Locate the cell with the specified text and output its [X, Y] center coordinate. 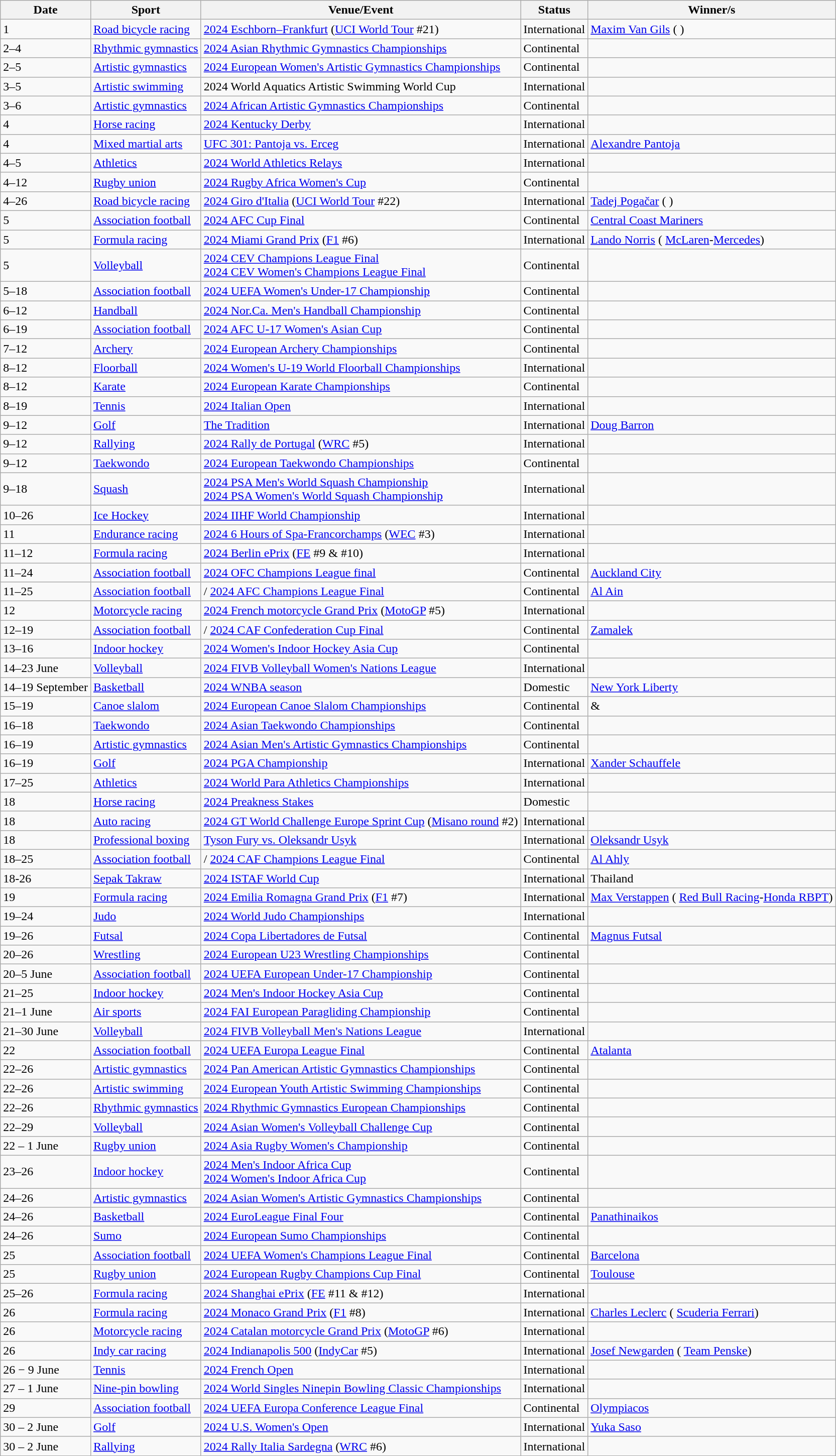
2024 European Sumo Championships [361, 1236]
12 [46, 611]
Futsal [146, 936]
2024 World Athletics Relays [361, 163]
Indy car racing [146, 1351]
29 [46, 1408]
2024 Asia Rugby Women's Championship [361, 1146]
Charles Leclerc ( Scuderia Ferrari) [712, 1312]
Karate [146, 387]
UFC 301: Pantoja vs. Erceg [361, 144]
4–12 [46, 182]
2024 Asian Women's Artistic Gymnastics Championships [361, 1198]
Thailand [712, 878]
2024 Emilia Romagna Grand Prix (F1 #7) [361, 898]
Al Ain [712, 592]
2024 Men's Indoor Hockey Asia Cup [361, 993]
2024 World Singles Ninepin Bowling Classic Championships [361, 1389]
2024 Rugby Africa Women's Cup [361, 182]
Archery [146, 349]
Tadej Pogačar ( ) [712, 201]
Olympiacos [712, 1408]
14–23 June [46, 668]
2024 Kentucky Derby [361, 125]
2024 Miami Grand Prix (F1 #6) [361, 240]
Toulouse [712, 1274]
2024 EuroLeague Final Four [361, 1217]
2024 FAI European Paragliding Championship [361, 1012]
2024 Catalan motorcycle Grand Prix (MotoGP #6) [361, 1331]
6–12 [46, 310]
2024 European Karate Championships [361, 387]
2024 Rally de Portugal (WRC #5) [361, 444]
11 [46, 534]
Atalanta [712, 1050]
Squash [146, 489]
2024 FIVB Volleyball Men's Nations League [361, 1031]
Auckland City [712, 572]
2024 UEFA Europa League Final [361, 1050]
Professional boxing [146, 840]
Al Ahly [712, 859]
Lando Norris ( McLaren-Mercedes) [712, 240]
2024 French Open [361, 1370]
Date [46, 10]
2024 U.S. Women's Open [361, 1427]
14–19 September [46, 687]
Panathinaikos [712, 1217]
20–5 June [46, 974]
22 [46, 1050]
2024 UEFA Europa Conference League Final [361, 1408]
11–24 [46, 572]
2024 African Artistic Gymnastics Championships [361, 105]
18-26 [46, 878]
19 [46, 898]
2024 UEFA Women's Champions League Final [361, 1255]
6–19 [46, 329]
Alexandre Pantoja [712, 144]
11–12 [46, 553]
2024 Asian Rhythmic Gymnastics Championships [361, 48]
Magnus Futsal [712, 936]
2024 PSA Men's World Squash Championship 2024 PSA Women's World Squash Championship [361, 489]
5–18 [46, 291]
Auto racing [146, 821]
2024 Berlin ePrix (FE #9 & #10) [361, 553]
Wrestling [146, 955]
2024 European U23 Wrestling Championships [361, 955]
2024 Rhythmic Gymnastics European Championships [361, 1107]
Doug Barron [712, 425]
2024 Italian Open [361, 406]
Max Verstappen ( Red Bull Racing-Honda RBPT) [712, 898]
Sport [146, 10]
2024 AFC Cup Final [361, 220]
Barcelona [712, 1255]
Xander Schauffele [712, 763]
17–25 [46, 782]
2024 GT World Challenge Europe Sprint Cup (Misano round #2) [361, 821]
12–19 [46, 630]
Josef Newgarden ( Team Penske) [712, 1351]
19–24 [46, 917]
2024 European Women's Artistic Gymnastics Championships [361, 67]
2024 Asian Men's Artistic Gymnastics Championships [361, 744]
10–26 [46, 515]
Endurance racing [146, 534]
2024 Monaco Grand Prix (F1 #8) [361, 1312]
2024 Rally Italia Sardegna (WRC #6) [361, 1446]
2024 IIHF World Championship [361, 515]
21–25 [46, 993]
2024 French motorcycle Grand Prix (MotoGP #5) [361, 611]
22–29 [46, 1127]
2024 Shanghai ePrix (FE #11 & #12) [361, 1293]
Handball [146, 310]
/ 2024 AFC Champions League Final [361, 592]
/ 2024 CAF Confederation Cup Final [361, 630]
2024 AFC U-17 Women's Asian Cup [361, 329]
15–19 [46, 706]
2024 European Youth Artistic Swimming Championships [361, 1088]
2024 European Canoe Slalom Championships [361, 706]
26 − 9 June [46, 1370]
Status [554, 10]
2024 6 Hours of Spa-Francorchamps (WEC #3) [361, 534]
21–1 June [46, 1012]
2024 World Judo Championships [361, 917]
Ice Hockey [146, 515]
7–12 [46, 349]
2024 UEFA Women's Under-17 Championship [361, 291]
2024 European Taekwondo Championships [361, 463]
New York Liberty [712, 687]
2–5 [46, 67]
2024 Giro d'Italia (UCI World Tour #22) [361, 201]
9–18 [46, 489]
Judo [146, 917]
16–18 [46, 725]
2024 Preakness Stakes [361, 802]
2024 UEFA European Under-17 Championship [361, 974]
4–26 [46, 201]
25–26 [46, 1293]
22 – 1 June [46, 1146]
Zamalek [712, 630]
Central Coast Mariners [712, 220]
Nine-pin bowling [146, 1389]
Canoe slalom [146, 706]
2024 FIVB Volleyball Women's Nations League [361, 668]
2024 European Archery Championships [361, 349]
19–26 [46, 936]
Winner/s [712, 10]
2–4 [46, 48]
& [712, 706]
2024 World Aquatics Artistic Swimming World Cup [361, 86]
Sepak Takraw [146, 878]
2024 Asian Women's Volleyball Challenge Cup [361, 1127]
Venue/Event [361, 10]
3–6 [46, 105]
Floorball [146, 368]
3–5 [46, 86]
18–25 [46, 859]
2024 Men's Indoor Africa Cup 2024 Women's Indoor Africa Cup [361, 1171]
2024 WNBA season [361, 687]
2024 Pan American Artistic Gymnastics Championships [361, 1069]
Air sports [146, 1012]
Sumo [146, 1236]
2024 Asian Taekwondo Championships [361, 725]
2024 Women's U-19 World Floorball Championships [361, 368]
/ 2024 CAF Champions League Final [361, 859]
2024 World Para Athletics Championships [361, 782]
The Tradition [361, 425]
8–19 [46, 406]
2024 Eschborn–Frankfurt (UCI World Tour #21) [361, 29]
1 [46, 29]
2024 PGA Championship [361, 763]
4–5 [46, 163]
20–26 [46, 955]
2024 Indianapolis 500 (IndyCar #5) [361, 1351]
Oleksandr Usyk [712, 840]
Yuka Saso [712, 1427]
Mixed martial arts [146, 144]
13–16 [46, 649]
2024 Women's Indoor Hockey Asia Cup [361, 649]
21–30 June [46, 1031]
2024 Nor.Ca. Men's Handball Championship [361, 310]
2024 European Rugby Champions Cup Final [361, 1274]
2024 Copa Libertadores de Futsal [361, 936]
Maxim Van Gils ( ) [712, 29]
2024 ISTAF World Cup [361, 878]
2024 OFC Champions League final [361, 572]
23–26 [46, 1171]
2024 CEV Champions League Final 2024 CEV Women's Champions League Final [361, 265]
Tyson Fury vs. Oleksandr Usyk [361, 840]
27 – 1 June [46, 1389]
11–25 [46, 592]
